Locate the cell with the specified text and output its [X, Y] center coordinate. 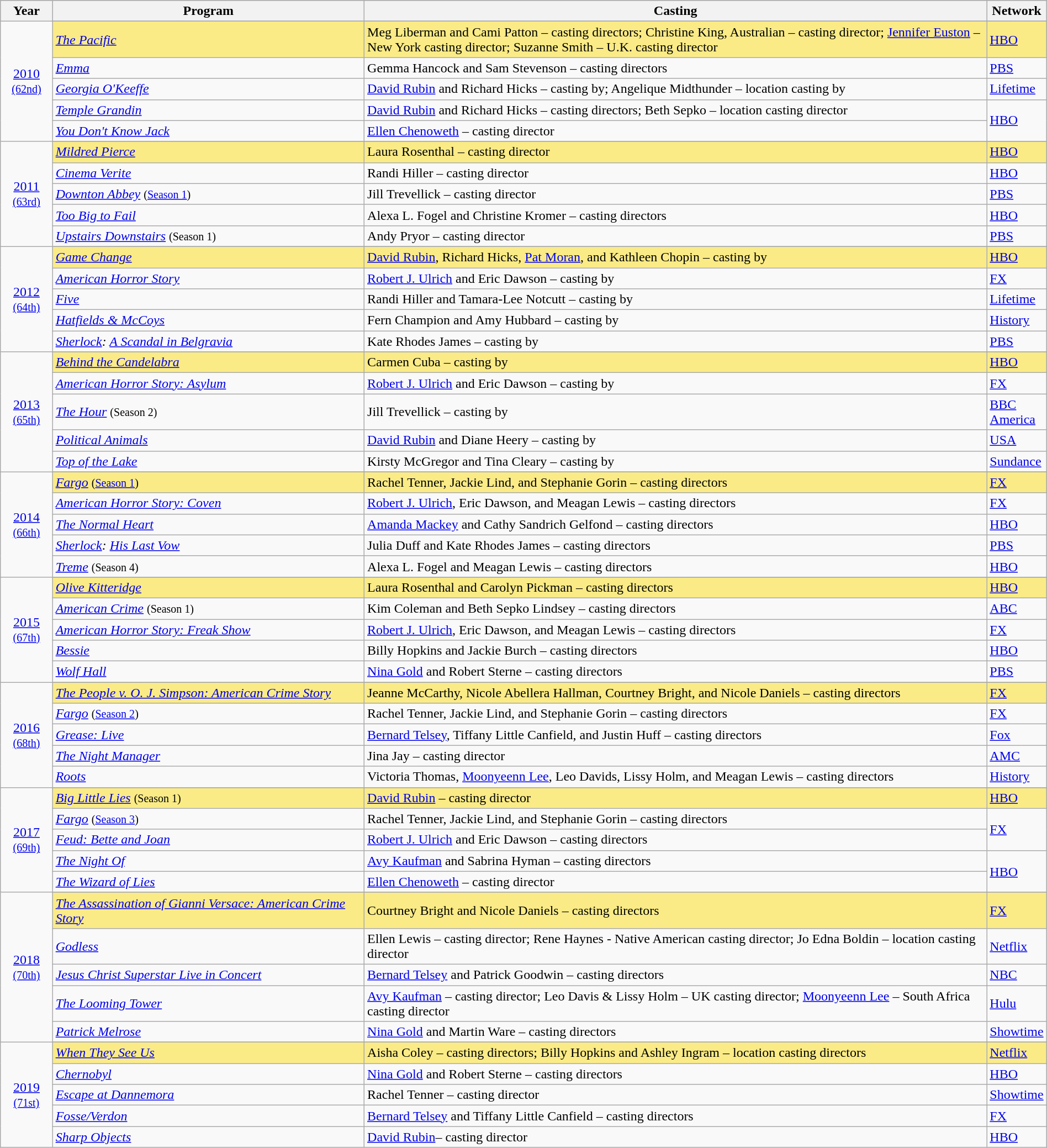
Ellen Lewis – casting director; Rene Haynes - Native American casting director; Jo Edna Boldin – location casting director [676, 946]
Fargo (Season 2) [208, 714]
Top of the Lake [208, 461]
Jill Trevellick – casting director [676, 194]
Jesus Christ Superstar Live in Concert [208, 975]
Sharp Objects [208, 1137]
Alexa L. Fogel and Meagan Lewis – casting directors [676, 566]
The Wizard of Lies [208, 882]
David Rubin and Diane Heery – casting by [676, 440]
Upstairs Downstairs (Season 1) [208, 236]
Mildred Pierce [208, 152]
Jill Trevellick – casting by [676, 412]
2015(67th) [27, 629]
2014(66th) [27, 524]
2019(71st) [27, 1095]
Five [208, 299]
Billy Hopkins and Jackie Burch – casting directors [676, 651]
Too Big to Fail [208, 215]
Temple Grandin [208, 110]
When They See Us [208, 1053]
Aisha Coley – casting directors; Billy Hopkins and Ashley Ingram – location casting directors [676, 1053]
Bernard Telsey, Tiffany Little Canfield, and Justin Huff – casting directors [676, 735]
Game Change [208, 257]
USA [1017, 440]
2012(64th) [27, 299]
Nina Gold and Martin Ware – casting directors [676, 1032]
Political Animals [208, 440]
Feud: Bette and Joan [208, 840]
The Normal Heart [208, 524]
2011(63rd) [27, 194]
Alexa L. Fogel and Christine Kromer – casting directors [676, 215]
The Looming Tower [208, 1003]
David Rubin and Richard Hicks – casting directors; Beth Sepko – location casting director [676, 110]
David Rubin – casting director [676, 798]
Laura Rosenthal and Carolyn Pickman – casting directors [676, 587]
Rachel Tenner – casting director [676, 1095]
Treme (Season 4) [208, 566]
Grease: Live [208, 735]
Downton Abbey (Season 1) [208, 194]
Fargo (Season 1) [208, 482]
Emma [208, 68]
Sherlock: A Scandal in Belgravia [208, 341]
David Rubin– casting director [676, 1137]
Patrick Melrose [208, 1032]
Fargo (Season 3) [208, 819]
2010(62nd) [27, 82]
The Night Manager [208, 756]
Chernobyl [208, 1074]
David Rubin, Richard Hicks, Pat Moran, and Kathleen Chopin – casting by [676, 257]
Andy Pryor – casting director [676, 236]
The Pacific [208, 40]
ABC [1017, 608]
The Night Of [208, 861]
Kim Coleman and Beth Sepko Lindsey – casting directors [676, 608]
Fosse/Verdon [208, 1116]
Bessie [208, 651]
American Horror Story: Freak Show [208, 629]
Jina Jay – casting director [676, 756]
The Assassination of Gianni Versace: American Crime Story [208, 910]
American Crime (Season 1) [208, 608]
Big Little Lies (Season 1) [208, 798]
Randi Hiller – casting director [676, 173]
Kate Rhodes James – casting by [676, 341]
Cinema Verite [208, 173]
2016(68th) [27, 735]
Julia Duff and Kate Rhodes James – casting directors [676, 545]
2018(70th) [27, 967]
Fox [1017, 735]
Georgia O'Keeffe [208, 89]
Kirsty McGregor and Tina Cleary – casting by [676, 461]
BBC America [1017, 412]
NBC [1017, 975]
Victoria Thomas, Moonyeenn Lee, Leo Davids, Lissy Holm, and Meagan Lewis – casting directors [676, 777]
Fern Champion and Amy Hubbard – casting by [676, 320]
Avy Kaufman – casting director; Leo Davis & Lissy Holm – UK casting director; Moonyeenn Lee – South Africa casting director [676, 1003]
You Don't Know Jack [208, 131]
David Rubin and Richard Hicks – casting by; Angelique Midthunder – location casting by [676, 89]
Courtney Bright and Nicole Daniels – casting directors [676, 910]
Year [27, 11]
2017(69th) [27, 840]
American Horror Story: Coven [208, 503]
Roots [208, 777]
Behind the Candelabra [208, 362]
Amanda Mackey and Cathy Sandrich Gelfond – casting directors [676, 524]
American Horror Story [208, 278]
Hatfields & McCoys [208, 320]
Bernard Telsey and Patrick Goodwin – casting directors [676, 975]
Carmen Cuba – casting by [676, 362]
Randi Hiller and Tamara-Lee Notcutt – casting by [676, 299]
American Horror Story: Asylum [208, 383]
2013(65th) [27, 412]
The Hour (Season 2) [208, 412]
Godless [208, 946]
Escape at Dannemora [208, 1095]
Gemma Hancock and Sam Stevenson – casting directors [676, 68]
Hulu [1017, 1003]
Avy Kaufman and Sabrina Hyman – casting directors [676, 861]
Robert J. Ulrich and Eric Dawson – casting directors [676, 840]
Bernard Telsey and Tiffany Little Canfield – casting directors [676, 1116]
Sherlock: His Last Vow [208, 545]
Casting [676, 11]
Jeanne McCarthy, Nicole Abellera Hallman, Courtney Bright, and Nicole Daniels – casting directors [676, 693]
AMC [1017, 756]
Network [1017, 11]
Olive Kitteridge [208, 587]
Wolf Hall [208, 672]
Sundance [1017, 461]
The People v. O. J. Simpson: American Crime Story [208, 693]
Laura Rosenthal – casting director [676, 152]
Program [208, 11]
